Detect which cell encompasses the target text, then output its [x, y] center coordinate. 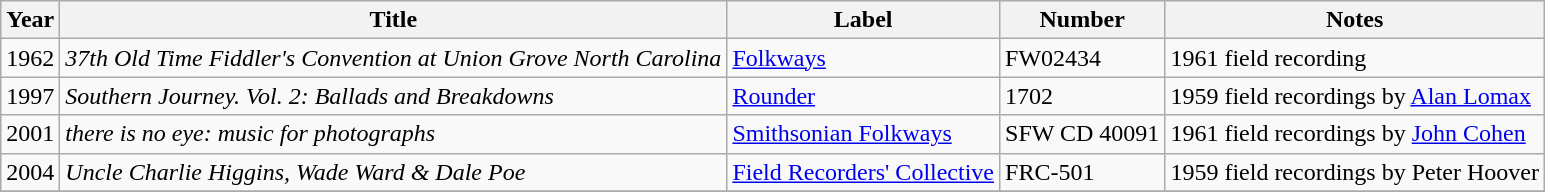
2001 [30, 134]
Label [864, 20]
1961 field recording [1355, 58]
SFW CD 40091 [1082, 134]
1962 [30, 58]
Southern Journey. Vol. 2: Ballads and Breakdowns [394, 96]
1997 [30, 96]
2004 [30, 172]
there is no eye: music for photographs [394, 134]
Folkways [864, 58]
Smithsonian Folkways [864, 134]
Uncle Charlie Higgins, Wade Ward & Dale Poe [394, 172]
Notes [1355, 20]
1959 field recordings by Alan Lomax [1355, 96]
Field Recorders' Collective [864, 172]
1702 [1082, 96]
FRC-501 [1082, 172]
Title [394, 20]
Number [1082, 20]
FW02434 [1082, 58]
Rounder [864, 96]
1961 field recordings by John Cohen [1355, 134]
37th Old Time Fiddler's Convention at Union Grove North Carolina [394, 58]
1959 field recordings by Peter Hoover [1355, 172]
Year [30, 20]
